Return the [X, Y] coordinate for the center point of the cell that contains the specified text.  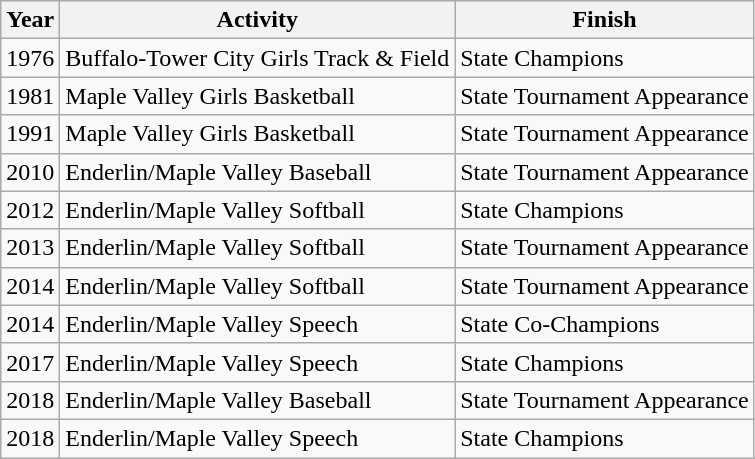
2017 [30, 362]
Year [30, 20]
State Co-Champions [605, 324]
Finish [605, 20]
Buffalo-Tower City Girls Track & Field [258, 58]
2010 [30, 172]
2013 [30, 248]
Activity [258, 20]
2012 [30, 210]
1976 [30, 58]
1981 [30, 96]
1991 [30, 134]
